Locate the cell with the specified text and output its [X, Y] center coordinate. 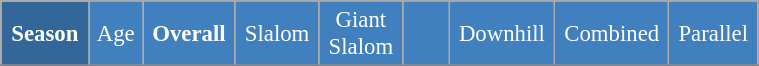
Slalom [277, 34]
GiantSlalom [361, 34]
Downhill [502, 34]
Combined [612, 34]
Season [45, 34]
Age [116, 34]
Overall [190, 34]
Parallel [714, 34]
